Output the (x, y) coordinate of the center of the cell containing the given text.  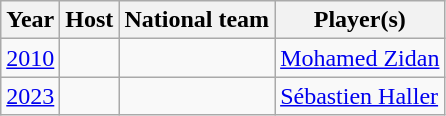
2023 (30, 96)
Player(s) (360, 20)
Host (90, 20)
Sébastien Haller (360, 96)
Mohamed Zidan (360, 58)
2010 (30, 58)
National team (197, 20)
Year (30, 20)
